Identify which cell holds the provided text, then report its [x, y] central coordinate. 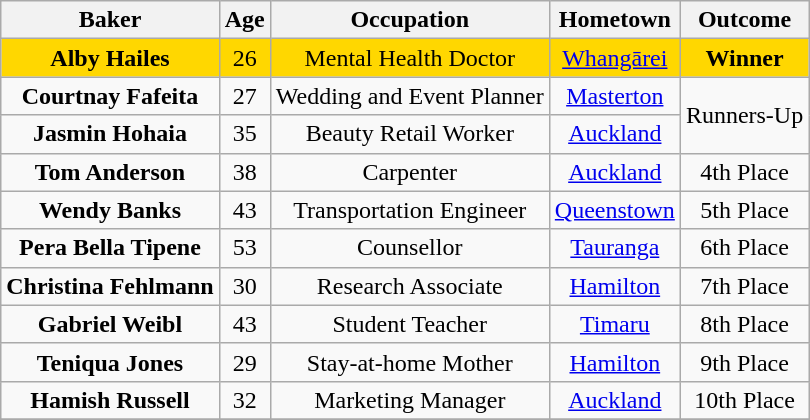
Wendy Banks [110, 210]
32 [244, 400]
Tom Anderson [110, 172]
Mental Health Doctor [410, 58]
Runners-Up [744, 115]
Whangārei [614, 58]
Baker [110, 20]
Hometown [614, 20]
4th Place [744, 172]
Carpenter [410, 172]
Counsellor [410, 248]
35 [244, 134]
Masterton [614, 96]
29 [244, 362]
Courtnay Fafeita [110, 96]
27 [244, 96]
Outcome [744, 20]
Transportation Engineer [410, 210]
Christina Fehlmann [110, 286]
Age [244, 20]
Winner [744, 58]
Student Teacher [410, 324]
5th Place [744, 210]
26 [244, 58]
Research Associate [410, 286]
38 [244, 172]
Tauranga [614, 248]
Queenstown [614, 210]
7th Place [744, 286]
30 [244, 286]
Beauty Retail Worker [410, 134]
Occupation [410, 20]
Hamish Russell [110, 400]
10th Place [744, 400]
8th Place [744, 324]
Jasmin Hohaia [110, 134]
Pera Bella Tipene [110, 248]
Marketing Manager [410, 400]
9th Place [744, 362]
6th Place [744, 248]
Teniqua Jones [110, 362]
Stay-at-home Mother [410, 362]
Timaru [614, 324]
Wedding and Event Planner [410, 96]
Gabriel Weibl [110, 324]
Alby Hailes [110, 58]
53 [244, 248]
